Provide the (x, y) coordinate of the cell's center where the given text is located.  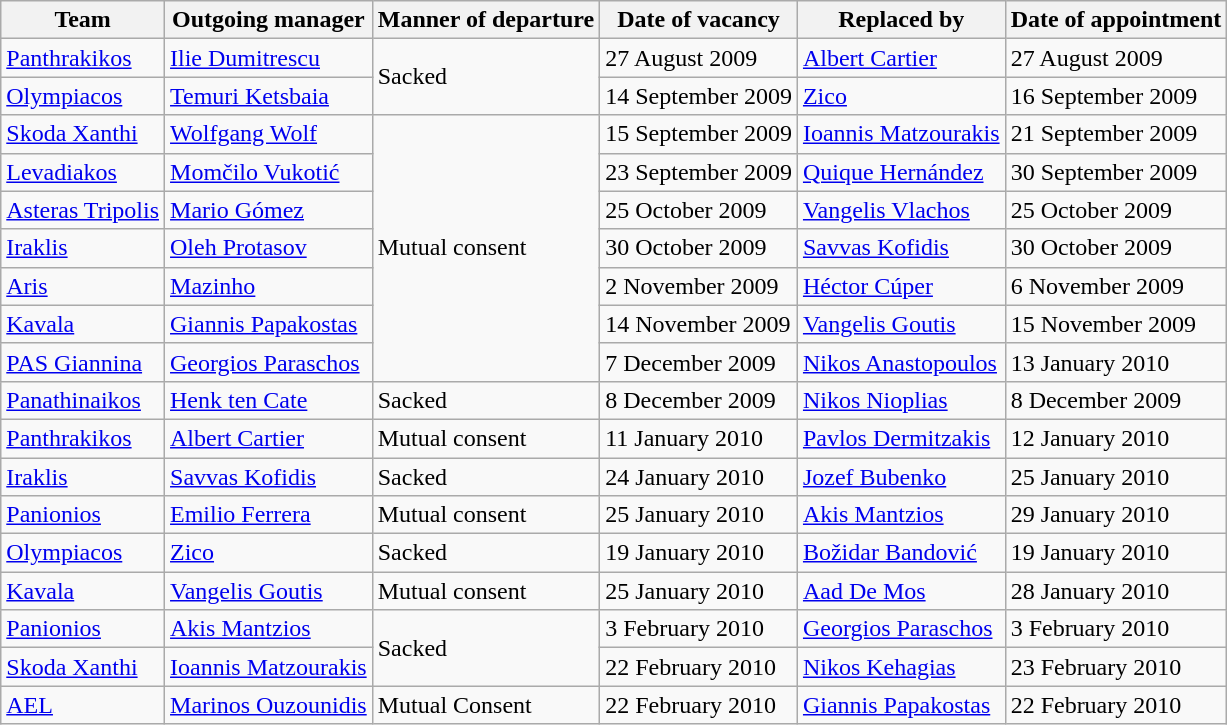
Momčilo Vukotić (269, 172)
6 November 2009 (1116, 286)
29 January 2010 (1116, 515)
Emilio Ferrera (269, 515)
2 November 2009 (699, 286)
Aad De Mos (901, 591)
7 December 2009 (699, 362)
Marinos Ouzounidis (269, 705)
Nikos Anastopoulos (901, 362)
Date of appointment (1116, 20)
Héctor Cúper (901, 286)
16 September 2009 (1116, 96)
Outgoing manager (269, 20)
Henk ten Cate (269, 400)
14 November 2009 (699, 324)
Mario Gómez (269, 210)
Team (83, 20)
Pavlos Dermitzakis (901, 438)
13 January 2010 (1116, 362)
Replaced by (901, 20)
14 September 2009 (699, 96)
Nikos Kehagias (901, 667)
Temuri Ketsbaia (269, 96)
Panathinaikos (83, 400)
Oleh Protasov (269, 248)
Vangelis Vlachos (901, 210)
15 September 2009 (699, 134)
Date of vacancy (699, 20)
Ilie Dumitrescu (269, 58)
15 November 2009 (1116, 324)
Mutual Consent (486, 705)
PAS Giannina (83, 362)
Levadiakos (83, 172)
Wolfgang Wolf (269, 134)
Nikos Nioplias (901, 400)
Jozef Bubenko (901, 477)
30 September 2009 (1116, 172)
Mazinho (269, 286)
12 January 2010 (1116, 438)
Aris (83, 286)
24 January 2010 (699, 477)
23 February 2010 (1116, 667)
AEL (83, 705)
Asteras Tripolis (83, 210)
23 September 2009 (699, 172)
11 January 2010 (699, 438)
Manner of departure (486, 20)
28 January 2010 (1116, 591)
21 September 2009 (1116, 134)
Quique Hernández (901, 172)
Božidar Bandović (901, 553)
